Provide the (X, Y) coordinate of the cell's center where the given text is located.  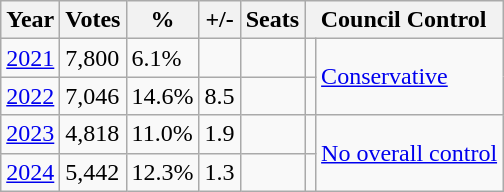
1.9 (220, 134)
Year (30, 20)
No overall control (410, 153)
5,442 (93, 172)
2023 (30, 134)
7,800 (93, 58)
11.0% (162, 134)
Conservative (410, 77)
1.3 (220, 172)
14.6% (162, 96)
2021 (30, 58)
8.5 (220, 96)
Votes (93, 20)
Seats (272, 20)
2022 (30, 96)
% (162, 20)
4,818 (93, 134)
Council Control (404, 20)
6.1% (162, 58)
2024 (30, 172)
7,046 (93, 96)
12.3% (162, 172)
+/- (220, 20)
